Search for the cell housing the specified text and yield its [x, y] center coordinate. 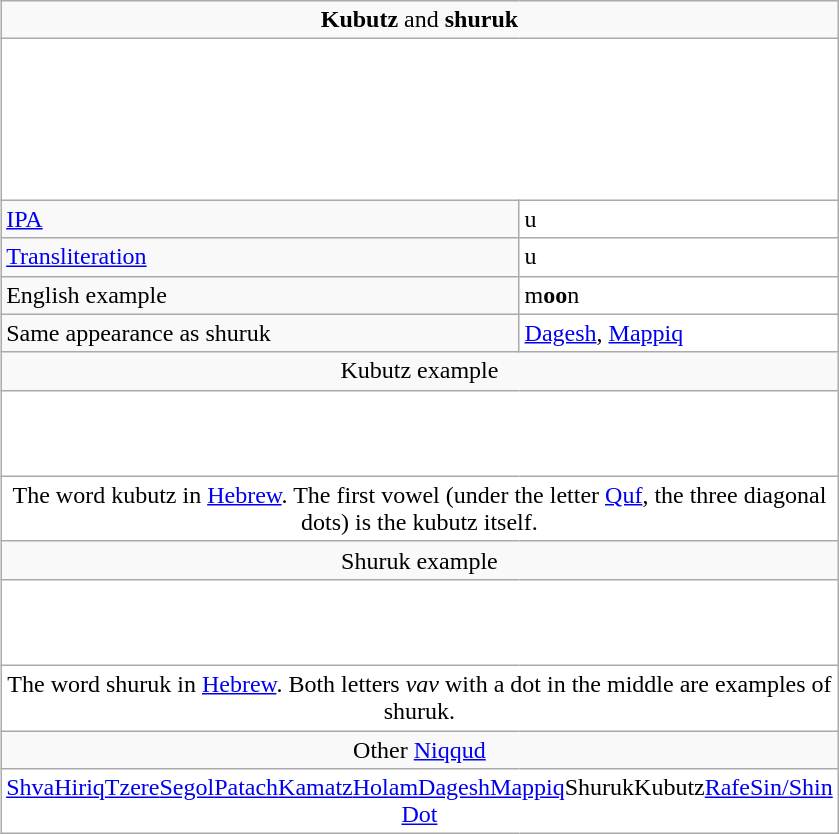
Dagesh, Mappiq [678, 333]
The word kubutz in Hebrew. The first vowel (under the letter Quf, the three diagonal dots) is the kubutz itself. [420, 508]
Shuruk example [420, 560]
IPA [260, 219]
Kubutz example [420, 371]
Kubutz and shuruk [420, 20]
The word shuruk in Hebrew. Both letters vav with a dot in the middle are examples of shuruk. [420, 698]
English example [260, 295]
moon [678, 295]
Transliteration [260, 257]
ShvaHiriqTzereSegolPatachKamatzHolamDageshMappiqShurukKubutzRafeSin/Shin Dot [420, 802]
Same appearance as shuruk [260, 333]
Other Niqqud [420, 749]
